From the cell containing the given text, extract its center point as (X, Y) coordinate. 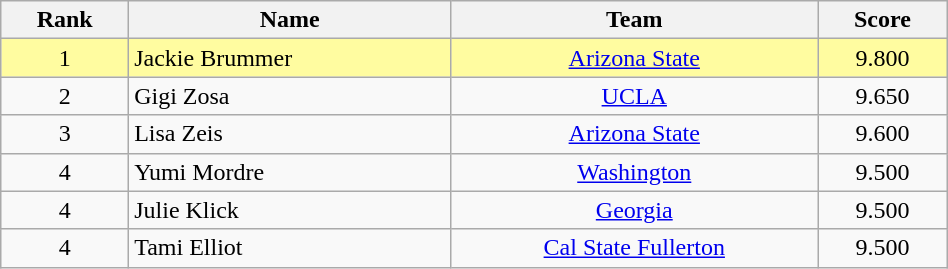
Score (883, 20)
3 (65, 134)
Georgia (634, 210)
1 (65, 58)
9.650 (883, 96)
Team (634, 20)
2 (65, 96)
Washington (634, 172)
Cal State Fullerton (634, 248)
Name (290, 20)
Gigi Zosa (290, 96)
Lisa Zeis (290, 134)
Jackie Brummer (290, 58)
9.600 (883, 134)
Yumi Mordre (290, 172)
Julie Klick (290, 210)
UCLA (634, 96)
Tami Elliot (290, 248)
Rank (65, 20)
9.800 (883, 58)
